Capture the cell that displays the provided text and extract its [X, Y] central coordinate. 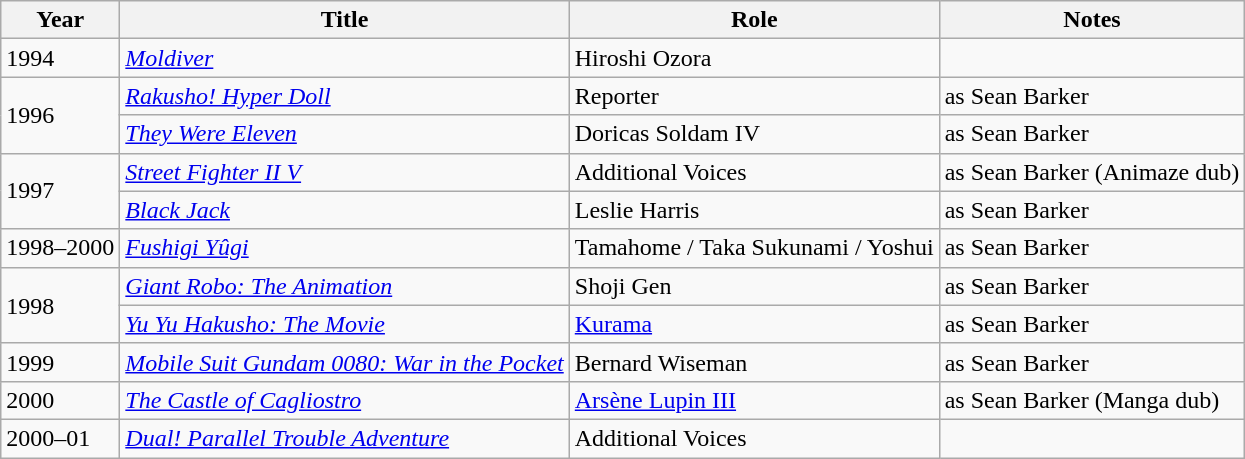
They Were Eleven [344, 134]
Year [60, 20]
Reporter [754, 96]
Fushigi Yûgi [344, 248]
1997 [60, 191]
Moldiver [344, 58]
Mobile Suit Gundam 0080: War in the Pocket [344, 362]
Giant Robo: The Animation [344, 286]
Dual! Parallel Trouble Adventure [344, 438]
as Sean Barker (Animaze dub) [1092, 172]
1994 [60, 58]
Kurama [754, 324]
as Sean Barker (Manga dub) [1092, 400]
Hiroshi Ozora [754, 58]
Tamahome / Taka Sukunami / Yoshui [754, 248]
2000–01 [60, 438]
1996 [60, 115]
1999 [60, 362]
2000 [60, 400]
Leslie Harris [754, 210]
Rakusho! Hyper Doll [344, 96]
Black Jack [344, 210]
Title [344, 20]
Shoji Gen [754, 286]
Notes [1092, 20]
Doricas Soldam IV [754, 134]
1998–2000 [60, 248]
Role [754, 20]
Yu Yu Hakusho: The Movie [344, 324]
Bernard Wiseman [754, 362]
The Castle of Cagliostro [344, 400]
Arsène Lupin III [754, 400]
Street Fighter II V [344, 172]
1998 [60, 305]
